Pinpoint the cell where the given text exists, returning its (X, Y) midpoint coordinate. 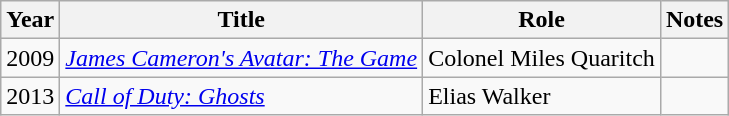
Title (242, 20)
James Cameron's Avatar: The Game (242, 58)
Colonel Miles Quaritch (542, 58)
2013 (30, 96)
Role (542, 20)
Year (30, 20)
Notes (694, 20)
Elias Walker (542, 96)
2009 (30, 58)
Call of Duty: Ghosts (242, 96)
